From the cell containing the given text, extract its center point as (X, Y) coordinate. 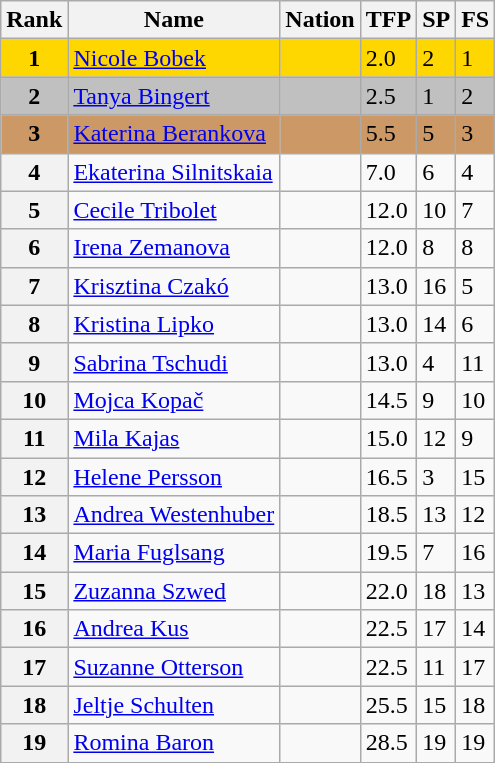
14.5 (388, 400)
16.5 (388, 477)
5.5 (388, 134)
Helene Persson (174, 477)
SP (436, 20)
18.5 (388, 515)
FS (476, 20)
Sabrina Tschudi (174, 362)
Rank (34, 20)
Suzanne Otterson (174, 667)
Romina Baron (174, 743)
Ekaterina Silnitskaia (174, 172)
Andrea Westenhuber (174, 515)
28.5 (388, 743)
15.0 (388, 438)
Tanya Bingert (174, 96)
Kristina Lipko (174, 324)
7.0 (388, 172)
Andrea Kus (174, 629)
Zuzanna Szwed (174, 591)
19.5 (388, 553)
2.0 (388, 58)
Nation (320, 20)
2.5 (388, 96)
Cecile Tribolet (174, 210)
Irena Zemanova (174, 248)
Jeltje Schulten (174, 705)
22.0 (388, 591)
25.5 (388, 705)
Mojca Kopač (174, 400)
TFP (388, 20)
Nicole Bobek (174, 58)
Krisztina Czakó (174, 286)
Katerina Berankova (174, 134)
Maria Fuglsang (174, 553)
Name (174, 20)
Mila Kajas (174, 438)
